Return the [x, y] coordinate for the center point of the cell that contains the specified text.  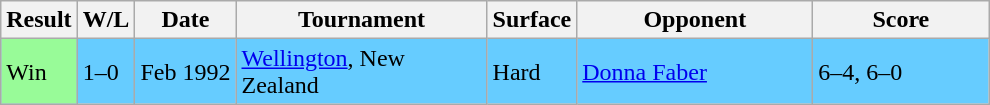
Win [39, 72]
Surface [532, 20]
Result [39, 20]
Opponent [695, 20]
Tournament [362, 20]
Feb 1992 [186, 72]
Score [901, 20]
6–4, 6–0 [901, 72]
1–0 [106, 72]
Hard [532, 72]
Date [186, 20]
Donna Faber [695, 72]
Wellington, New Zealand [362, 72]
W/L [106, 20]
